Identify which cell holds the provided text, then report its [x, y] central coordinate. 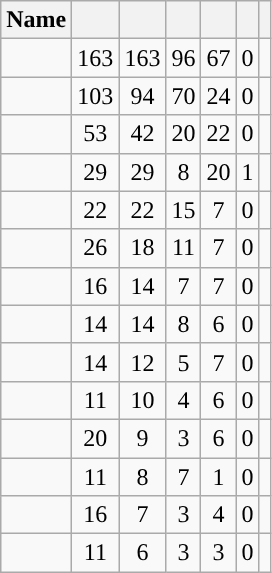
67 [218, 58]
24 [218, 96]
15 [184, 210]
10 [142, 400]
42 [142, 134]
12 [142, 362]
18 [142, 248]
70 [184, 96]
103 [96, 96]
53 [96, 134]
26 [96, 248]
9 [142, 438]
5 [184, 362]
96 [184, 58]
Name [36, 20]
94 [142, 96]
